Capture the cell that displays the provided text and extract its (x, y) central coordinate. 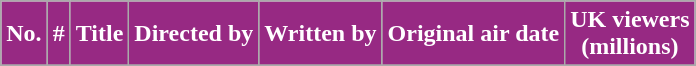
No. (24, 34)
Directed by (194, 34)
Title (100, 34)
Written by (320, 34)
# (58, 34)
UK viewers(millions) (630, 34)
Original air date (474, 34)
